Determine the (x, y) coordinate at the center of the cell enclosing the given text.  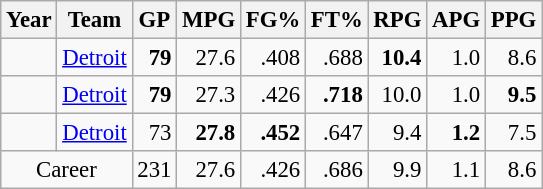
7.5 (513, 133)
1.2 (456, 133)
APG (456, 20)
.686 (338, 170)
GP (154, 20)
231 (154, 170)
10.0 (398, 95)
.688 (338, 58)
.408 (274, 58)
27.3 (209, 95)
Year (29, 20)
1.1 (456, 170)
MPG (209, 20)
RPG (398, 20)
FT% (338, 20)
PPG (513, 20)
.718 (338, 95)
.452 (274, 133)
Team (94, 20)
9.4 (398, 133)
.647 (338, 133)
73 (154, 133)
9.9 (398, 170)
27.8 (209, 133)
Career (66, 170)
FG% (274, 20)
9.5 (513, 95)
10.4 (398, 58)
